Provide the (X, Y) coordinate of the cell's center where the given text is located.  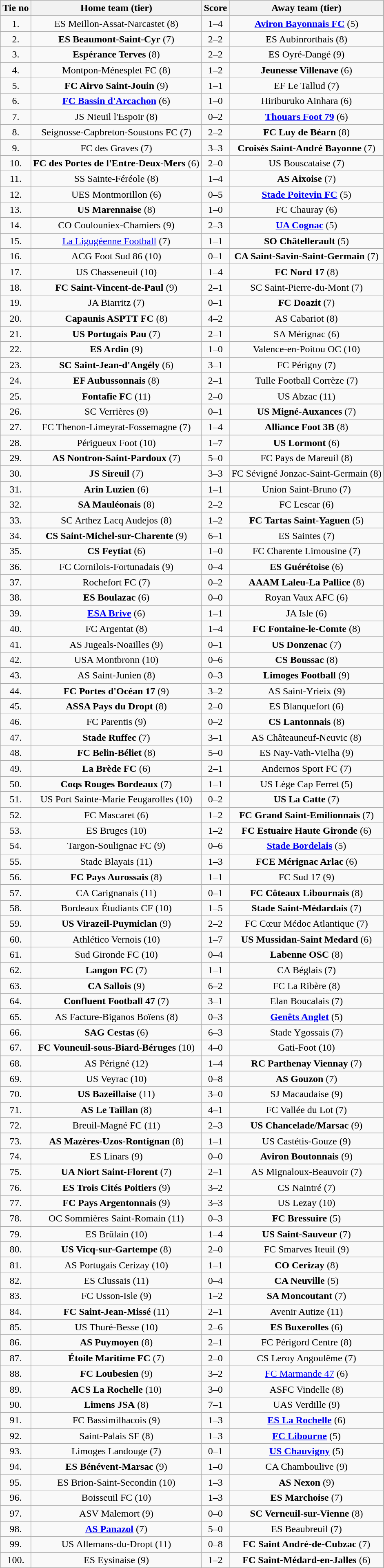
31. (16, 489)
ES Oyré-Dangé (9) (306, 55)
54. (16, 846)
ES Beaubreuil (7) (306, 1529)
Confluent Football 47 (7) (116, 1001)
UA Cognac (5) (306, 225)
94. (16, 1467)
UAS Verdille (9) (306, 1405)
SC Verneuil-sur-Vienne (8) (306, 1513)
FC Fontaine-le-Comte (8) (306, 629)
42. (16, 660)
Étoile Maritime FC (7) (116, 1358)
6–2 (215, 986)
CA Neuville (5) (306, 1281)
20. (16, 318)
OC Sommières Saint-Romain (11) (116, 1219)
AS Panazol (7) (116, 1529)
40. (16, 629)
AAAM Laleu-La Pallice (8) (306, 582)
SC Saint-Pierre-du-Mont (7) (306, 287)
Croisés Saint-André Bayonne (7) (306, 148)
FC Saint-Médard-en-Jalles (6) (306, 1560)
FC Parentis (9) (116, 722)
ES Buxerolles (6) (306, 1327)
FC Usson-Isle (9) (116, 1296)
FC des Graves (7) (116, 148)
ES Eysinaise (9) (116, 1560)
ES Guérétoise (6) (306, 567)
6–3 (215, 1032)
CS Leroy Angoulême (7) (306, 1358)
78. (16, 1219)
65. (16, 1017)
Union Saint-Bruno (7) (306, 489)
AS Saint-Junien (8) (116, 675)
FC Pays de Mareuil (8) (306, 458)
SJ Macaudaise (9) (306, 1094)
Breuil-Magné FC (11) (116, 1125)
JS Sireuil (7) (116, 474)
Stade Ygossais (7) (306, 1032)
9. (16, 148)
US Migné-Auxances (7) (306, 411)
US Lège Cap Ferret (5) (306, 784)
FC Pays Argentonnais (9) (116, 1203)
US Allemans-du-Dropt (11) (116, 1544)
45. (16, 707)
CO Cerizay (8) (306, 1265)
UA Niort Saint-Florent (7) (116, 1172)
30. (16, 474)
FC Smarves Iteuil (9) (306, 1250)
Home team (tier) (116, 8)
ES Meillon-Assat-Narcastet (8) (116, 24)
39. (16, 613)
61. (16, 955)
3. (16, 55)
FC Grand Saint-Emilionnais (7) (306, 815)
Limens JSA (8) (116, 1405)
ACG Foot Sud 86 (10) (116, 256)
ES Brûlain (10) (116, 1234)
33. (16, 520)
La Brède FC (6) (116, 769)
AS Jugeals-Noailles (9) (116, 644)
FC Cornilois-Fortunadais (9) (116, 567)
63. (16, 986)
Stade Bordelais (5) (306, 846)
FC Belin-Béliet (8) (116, 753)
77. (16, 1203)
ES Linars (9) (116, 1156)
Stade Blayais (11) (116, 861)
53. (16, 830)
FC Pays Aurossais (8) (116, 877)
66. (16, 1032)
CS Saint-Michel-sur-Charente (9) (116, 536)
Aviron Bayonnais FC (5) (306, 24)
16. (16, 256)
34. (16, 536)
FC Périgord Centre (8) (306, 1343)
Targon-Soulignac FC (9) (116, 846)
US Lormont (6) (306, 442)
82. (16, 1281)
Stade Ruffec (7) (116, 738)
US Vicq-sur-Gartempe (8) (116, 1250)
6. (16, 101)
CS Feytiat (6) (116, 551)
US Bouscataise (7) (306, 163)
59. (16, 923)
AS Nontron-Saint-Pardoux (7) (116, 458)
ASSA Pays du Dropt (8) (116, 707)
69. (16, 1079)
FC Saint André-de-Cubzac (7) (306, 1544)
37. (16, 582)
FC Cœur Médoc Atlantique (7) (306, 923)
Coqs Rouges Bordeaux (7) (116, 784)
ES Clussais (11) (116, 1281)
83. (16, 1296)
CO Coulouniex-Chamiers (9) (116, 225)
US Chauvigny (5) (306, 1451)
SC Saint-Jean-d'Angély (6) (116, 365)
76. (16, 1188)
US Saint-Sauveur (7) (306, 1234)
FC Thenon-Limeyrat-Fossemagne (7) (116, 427)
FC Vouneuil-sous-Biard-Béruges (10) (116, 1048)
4. (16, 70)
13. (16, 210)
35. (16, 551)
US Thuré-Besse (10) (116, 1327)
US Mussidan-Saint Medard (6) (306, 939)
ES Trois Cités Poitiers (9) (116, 1188)
100. (16, 1560)
AS Facture-Biganos Boïens (8) (116, 1017)
US Veyrac (10) (116, 1079)
Away team (tier) (306, 8)
Langon FC (7) (116, 970)
89. (16, 1389)
Labenne OSC (8) (306, 955)
CA Béglais (7) (306, 970)
FC Saint-Vincent-de-Paul (9) (116, 287)
23. (16, 365)
84. (16, 1312)
Montpon-Ménesplet FC (8) (116, 70)
24. (16, 380)
US La Catte (7) (306, 799)
58. (16, 908)
32. (16, 505)
4–0 (215, 1048)
64. (16, 1001)
Espérance Terves (8) (116, 55)
Andernos Sport FC (7) (306, 769)
Hiriburuko Ainhara (6) (306, 101)
11. (16, 179)
Boisseuil FC (10) (116, 1498)
FCE Mérignac Arlac (6) (306, 861)
AS Le Taillan (8) (116, 1110)
55. (16, 861)
ES Marchoise (7) (306, 1498)
57. (16, 892)
88. (16, 1374)
FC des Portes de l'Entre-Deux-Mers (6) (116, 163)
ES Blanquefort (6) (306, 707)
CS Boussac (8) (306, 660)
SA Mérignac (6) (306, 334)
75. (16, 1172)
97. (16, 1513)
SC Arthez Lacq Audejos (8) (116, 520)
Sud Gironde FC (10) (116, 955)
Seignosse-Capbreton-Soustons FC (7) (116, 132)
FC Portes d'Océan 17 (9) (116, 691)
21. (16, 334)
SA Moncoutant (7) (306, 1296)
43. (16, 675)
36. (16, 567)
70. (16, 1094)
FC Chauray (6) (306, 210)
Saint-Palais SF (8) (116, 1435)
FC Estuaire Haute Gironde (6) (306, 830)
52. (16, 815)
FC Bassin d'Arcachon (6) (116, 101)
68. (16, 1063)
47. (16, 738)
ES Saintes (7) (306, 536)
CA Saint-Savin-Saint-Germain (7) (306, 256)
98. (16, 1529)
38. (16, 598)
FC Libourne (5) (306, 1435)
2. (16, 39)
5. (16, 86)
28. (16, 442)
25. (16, 396)
ES Beaumont-Saint-Cyr (7) (116, 39)
6–1 (215, 536)
AS Périgné (12) (116, 1063)
AS Gouzon (7) (306, 1079)
AS Nexon (9) (306, 1482)
1–5 (215, 908)
Périgueux Foot (10) (116, 442)
ASFC Vindelle (8) (306, 1389)
Fontafie FC (11) (116, 396)
FC Mascaret (6) (116, 815)
US Virazeil-Puymiclan (9) (116, 923)
UES Montmorillon (6) (116, 194)
US Abzac (11) (306, 396)
Rochefort FC (7) (116, 582)
CA Carignanais (11) (116, 892)
Stade Saint-Médardais (7) (306, 908)
Aviron Boutonnais (9) (306, 1156)
46. (16, 722)
US Portugais Pau (7) (116, 334)
EF Le Tallud (7) (306, 86)
4–1 (215, 1110)
29. (16, 458)
SO Châtellerault (5) (306, 241)
Capaunis ASPTT FC (8) (116, 318)
US Chancelade/Marsac (9) (306, 1125)
AS Puymoyen (8) (116, 1343)
ACS La Rochelle (10) (116, 1389)
FC Sud 17 (9) (306, 877)
AS Mazères-Uzos-Rontignan (8) (116, 1141)
4–2 (215, 318)
49. (16, 769)
CS Naintré (7) (306, 1188)
FC Marmande 47 (6) (306, 1374)
Royan Vaux AFC (6) (306, 598)
41. (16, 644)
81. (16, 1265)
CA Chamboulive (9) (306, 1467)
0–5 (215, 194)
Gati-Foot (10) (306, 1048)
50. (16, 784)
SA Mauléonais (8) (116, 505)
Thouars Foot 79 (6) (306, 117)
19. (16, 303)
74. (16, 1156)
SAG Cestas (6) (116, 1032)
Elan Boucalais (7) (306, 1001)
FC Loubesien (9) (116, 1374)
44. (16, 691)
71. (16, 1110)
67. (16, 1048)
AS Aixoise (7) (306, 179)
CA Sallois (9) (116, 986)
51. (16, 799)
FC La Ribère (8) (306, 986)
95. (16, 1482)
US Lezay (10) (306, 1203)
93. (16, 1451)
Avenir Autize (11) (306, 1312)
87. (16, 1358)
12. (16, 194)
ES Brion-Saint-Secondin (10) (116, 1482)
99. (16, 1544)
ES Bruges (10) (116, 830)
ES Nay-Vath-Vielha (9) (306, 753)
85. (16, 1327)
8. (16, 132)
FC Doazit (7) (306, 303)
Limoges Football (9) (306, 675)
Jeunesse Villenave (6) (306, 70)
AS Cabariot (8) (306, 318)
US Bazeillaise (11) (116, 1094)
ES Bénévent-Marsac (9) (116, 1467)
FC Bressuire (5) (306, 1219)
AS Châteauneuf-Neuvic (8) (306, 738)
FC Vallée du Lot (7) (306, 1110)
Valence-en-Poitou OC (10) (306, 349)
60. (16, 939)
Tulle Football Corrèze (7) (306, 380)
US Port Sainte-Marie Feugarolles (10) (116, 799)
RC Parthenay Viennay (7) (306, 1063)
Bordeaux Étudiants CF (10) (116, 908)
80. (16, 1250)
EF Aubussonnais (8) (116, 380)
1. (16, 24)
FC Charente Limousine (7) (306, 551)
FC Luy de Béarn (8) (306, 132)
FC Sévigné Jonzac-Saint-Germain (8) (306, 474)
CS Lantonnais (8) (306, 722)
ES Ardin (9) (116, 349)
17. (16, 272)
2–6 (215, 1327)
Stade Poitevin FC (5) (306, 194)
Athlético Vernois (10) (116, 939)
Genêts Anglet (5) (306, 1017)
AS Portugais Cerizay (10) (116, 1265)
92. (16, 1435)
62. (16, 970)
US Donzenac (7) (306, 644)
Limoges Landouge (7) (116, 1451)
15. (16, 241)
7–1 (215, 1405)
90. (16, 1405)
JS Nieuil l'Espoir (8) (116, 117)
ESA Brive (6) (116, 613)
27. (16, 427)
26. (16, 411)
FC Lescar (6) (306, 505)
AS Saint-Yrieix (9) (306, 691)
FC Airvo Saint-Jouin (9) (116, 86)
79. (16, 1234)
22. (16, 349)
73. (16, 1141)
56. (16, 877)
Arin Luzien (6) (116, 489)
FC Argentat (8) (116, 629)
91. (16, 1420)
SC Verrières (9) (116, 411)
AS Mignaloux-Beauvoir (7) (306, 1172)
48. (16, 753)
La Ligugéenne Football (7) (116, 241)
14. (16, 225)
Alliance Foot 3B (8) (306, 427)
FC Périgny (7) (306, 365)
FC Côteaux Libournais (8) (306, 892)
ES Aubinrorthais (8) (306, 39)
US Marennaise (8) (116, 210)
ES La Rochelle (6) (306, 1420)
18. (16, 287)
86. (16, 1343)
US Chasseneuil (10) (116, 272)
10. (16, 163)
ES Boulazac (6) (116, 598)
SS Sainte-Féréole (8) (116, 179)
JA Isle (6) (306, 613)
Score (215, 8)
JA Biarritz (7) (116, 303)
7. (16, 117)
72. (16, 1125)
FC Bassimilhacois (9) (116, 1420)
US Castétis-Gouze (9) (306, 1141)
96. (16, 1498)
FC Nord 17 (8) (306, 272)
ASV Malemort (9) (116, 1513)
FC Saint-Jean-Missé (11) (116, 1312)
Tie no (16, 8)
USA Montbronn (10) (116, 660)
FC Tartas Saint-Yaguen (5) (306, 520)
